Find where the given text appears and provide that cell's center as (x, y) coordinate. 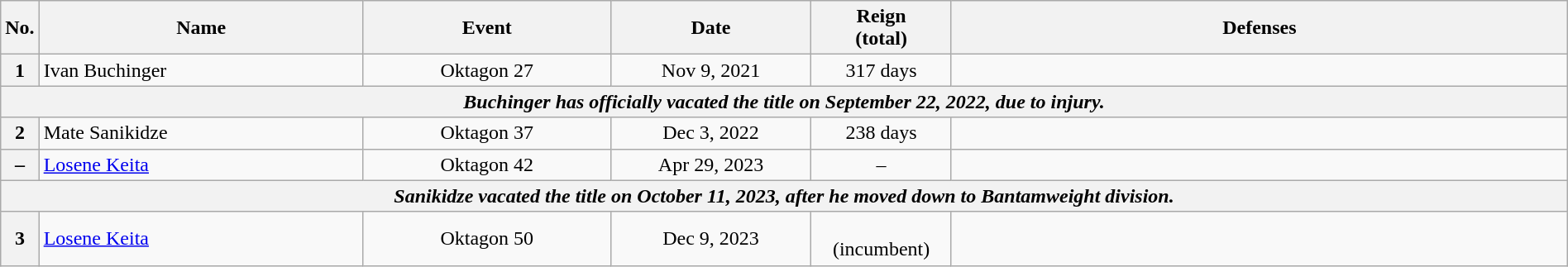
Apr 29, 2023 (711, 164)
Mate Sanikidze (201, 133)
Reign(total) (882, 28)
2 (20, 133)
Dec 9, 2023 (711, 238)
Dec 3, 2022 (711, 133)
Oktagon 27 (486, 70)
1 (20, 70)
Nov 9, 2021 (711, 70)
(incumbent) (882, 238)
Event (486, 28)
Sanikidze vacated the title on October 11, 2023, after he moved down to Bantamweight division. (784, 196)
Defenses (1259, 28)
Date (711, 28)
238 days (882, 133)
Oktagon 50 (486, 238)
317 days (882, 70)
3 (20, 238)
Oktagon 37 (486, 133)
Buchinger has officially vacated the title on September 22, 2022, due to injury. (784, 102)
Ivan Buchinger (201, 70)
No. (20, 28)
Name (201, 28)
Oktagon 42 (486, 164)
